Locate the cell with the specified text and output its (x, y) center coordinate. 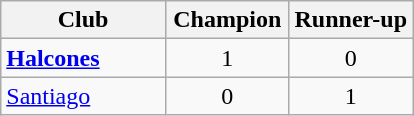
Santiago (84, 96)
Champion (227, 20)
Halcones (84, 58)
Runner-up (351, 20)
Club (84, 20)
